From the cell containing the given text, extract its center point as [x, y] coordinate. 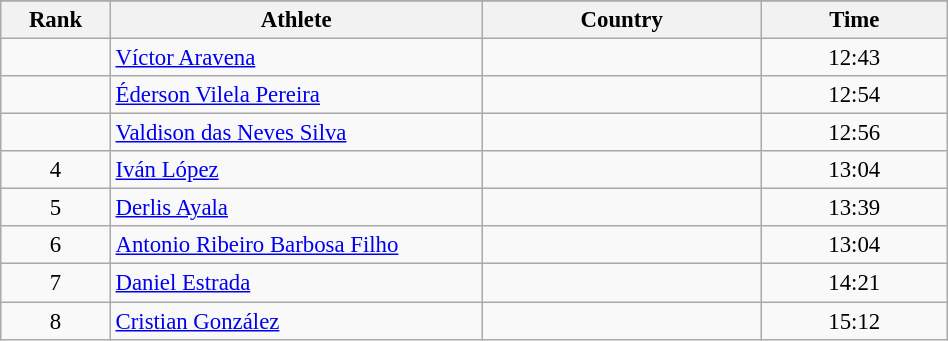
5 [56, 208]
Athlete [296, 20]
Iván López [296, 170]
12:43 [854, 58]
7 [56, 283]
4 [56, 170]
Antonio Ribeiro Barbosa Filho [296, 245]
13:39 [854, 208]
Time [854, 20]
14:21 [854, 283]
12:56 [854, 133]
Derlis Ayala [296, 208]
Rank [56, 20]
Éderson Vilela Pereira [296, 95]
Cristian González [296, 321]
Country [622, 20]
Daniel Estrada [296, 283]
Valdison das Neves Silva [296, 133]
12:54 [854, 95]
Víctor Aravena [296, 58]
8 [56, 321]
6 [56, 245]
15:12 [854, 321]
